Scan for the cell matching the given text and deliver its (x, y) coordinate at center. 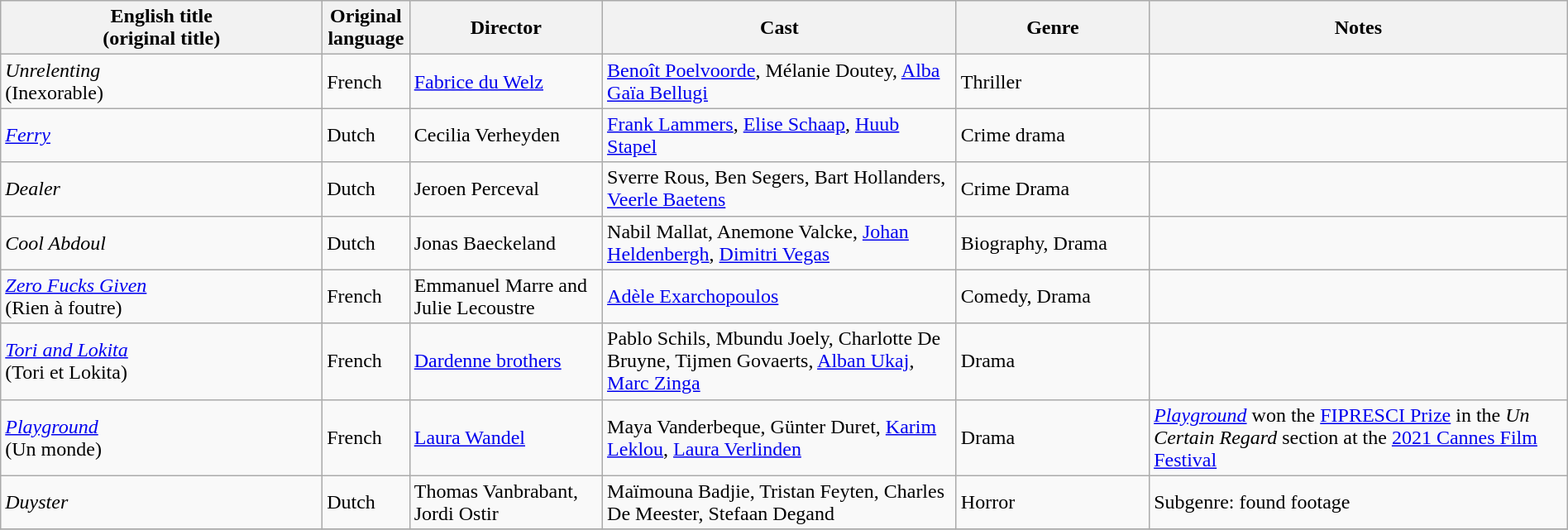
Genre (1052, 28)
Fabrice du Welz (506, 81)
Crime drama (1052, 136)
Director (506, 28)
Thomas Vanbrabant, Jordi Ostir (506, 503)
Benoît Poelvoorde, Mélanie Doutey, Alba Gaïa Bellugi (780, 81)
Maïmouna Badjie, Tristan Feyten, Charles De Meester, Stefaan Degand (780, 503)
Playground won the FIPRESCI Prize in the Un Certain Regard section at the 2021 Cannes Film Festival (1359, 437)
Cool Abdoul (162, 243)
Thriller (1052, 81)
Adèle Exarchopoulos (780, 296)
Tori and Lokita (Tori et Lokita) (162, 361)
Nabil Mallat, Anemone Valcke, Johan Heldenbergh, Dimitri Vegas (780, 243)
Crime Drama (1052, 189)
Cecilia Verheyden (506, 136)
Ferry (162, 136)
Jonas Baeckeland (506, 243)
Emmanuel Marre and Julie Lecoustre (506, 296)
Notes (1359, 28)
Unrelenting (Inexorable) (162, 81)
Sverre Rous, Ben Segers, Bart Hollanders, Veerle Baetens (780, 189)
Laura Wandel (506, 437)
Pablo Schils, Mbundu Joely, Charlotte De Bruyne, Tijmen Govaerts, Alban Ukaj, Marc Zinga (780, 361)
Dardenne brothers (506, 361)
Subgenre: found footage (1359, 503)
Horror (1052, 503)
Frank Lammers, Elise Schaap, Huub Stapel (780, 136)
Cast (780, 28)
Zero Fucks Given (Rien à foutre) (162, 296)
Comedy, Drama (1052, 296)
Biography, Drama (1052, 243)
Original language (366, 28)
Jeroen Perceval (506, 189)
Duyster (162, 503)
Maya Vanderbeque, Günter Duret, Karim Leklou, Laura Verlinden (780, 437)
English title (original title) (162, 28)
Playground (Un monde) (162, 437)
Dealer (162, 189)
